Identify which cell holds the provided text, then report its (X, Y) central coordinate. 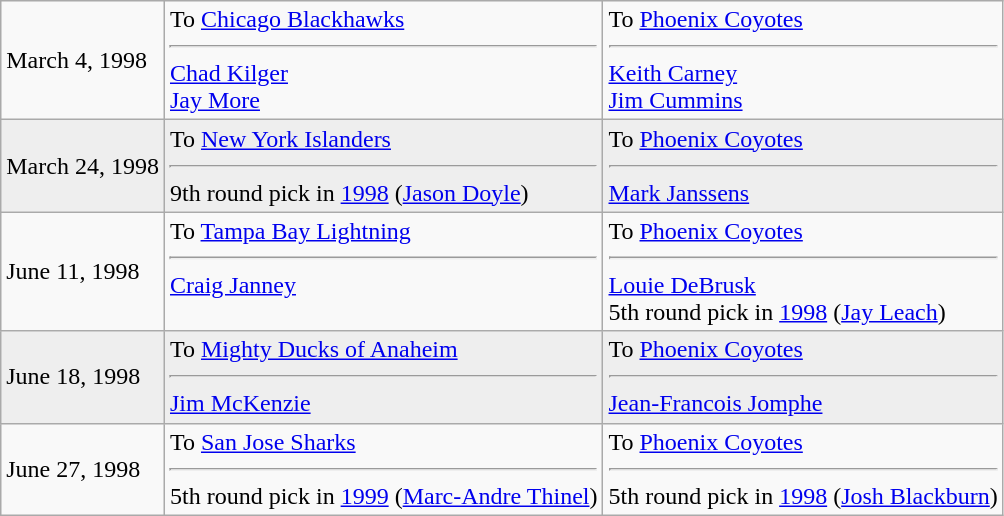
June 11, 1998 (83, 272)
To New York Islanders9th round pick in 1998 (Jason Doyle) (384, 166)
June 18, 1998 (83, 377)
To Phoenix CoyotesMark Janssens (803, 166)
March 24, 1998 (83, 166)
To Phoenix Coyotes5th round pick in 1998 (Josh Blackburn) (803, 469)
To Phoenix CoyotesLouie DeBrusk 5th round pick in 1998 (Jay Leach) (803, 272)
To Phoenix CoyotesKeith Carney Jim Cummins (803, 60)
To Chicago BlackhawksChad Kilger Jay More (384, 60)
March 4, 1998 (83, 60)
To Phoenix CoyotesJean-Francois Jomphe (803, 377)
To San Jose Sharks5th round pick in 1999 (Marc-Andre Thinel) (384, 469)
To Mighty Ducks of AnaheimJim McKenzie (384, 377)
June 27, 1998 (83, 469)
To Tampa Bay LightningCraig Janney (384, 272)
